Locate the cell with the specified text and output its (X, Y) center coordinate. 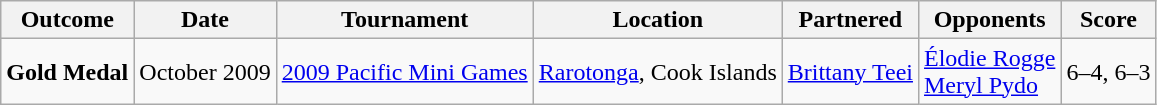
Gold Medal (68, 72)
Élodie Rogge Meryl Pydo (989, 72)
October 2009 (205, 72)
Score (1108, 20)
2009 Pacific Mini Games (404, 72)
Partnered (850, 20)
6–4, 6–3 (1108, 72)
Opponents (989, 20)
Tournament (404, 20)
Location (658, 20)
Outcome (68, 20)
Brittany Teei (850, 72)
Rarotonga, Cook Islands (658, 72)
Date (205, 20)
